Find where the given text appears and provide that cell's center as [x, y] coordinate. 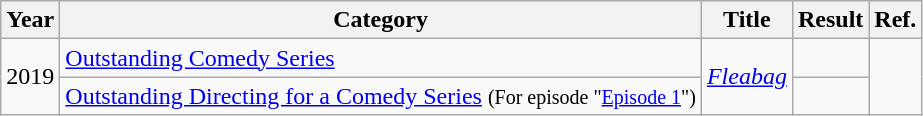
2019 [30, 77]
Title [746, 20]
Result [830, 20]
Year [30, 20]
Fleabag [746, 77]
Ref. [896, 20]
Category [381, 20]
Outstanding Directing for a Comedy Series (For episode "Episode 1") [381, 96]
Outstanding Comedy Series [381, 58]
